Provide the [x, y] coordinate of the cell's center where the given text is located.  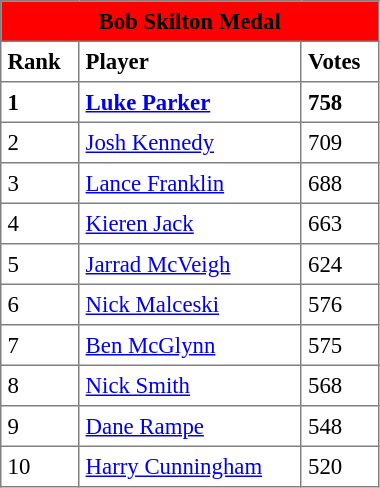
709 [340, 142]
4 [40, 223]
568 [340, 385]
520 [340, 466]
Votes [340, 61]
5 [40, 264]
Player [190, 61]
Nick Malceski [190, 304]
Rank [40, 61]
576 [340, 304]
663 [340, 223]
624 [340, 264]
8 [40, 385]
Nick Smith [190, 385]
10 [40, 466]
758 [340, 102]
Josh Kennedy [190, 142]
7 [40, 345]
Ben McGlynn [190, 345]
Lance Franklin [190, 183]
Harry Cunningham [190, 466]
Jarrad McVeigh [190, 264]
Dane Rampe [190, 426]
575 [340, 345]
6 [40, 304]
Luke Parker [190, 102]
1 [40, 102]
9 [40, 426]
Kieren Jack [190, 223]
548 [340, 426]
2 [40, 142]
688 [340, 183]
3 [40, 183]
Bob Skilton Medal [190, 21]
